Search for the cell housing the specified text and yield its [X, Y] center coordinate. 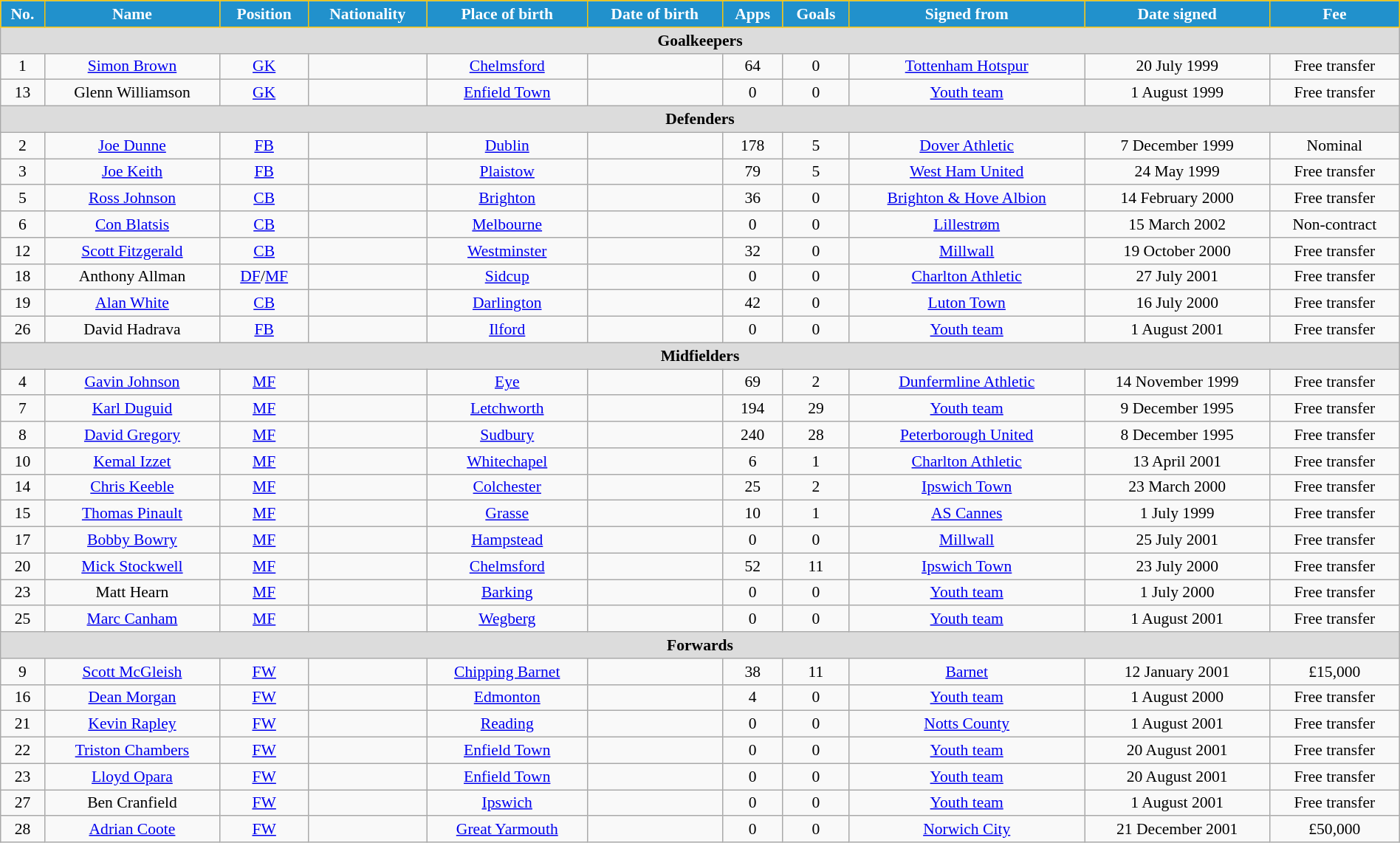
Anthony Allman [132, 277]
Darlington [507, 303]
Notts County [966, 724]
17 [22, 540]
Brighton [507, 199]
Simon Brown [132, 66]
No. [22, 14]
16 [22, 698]
Dean Morgan [132, 698]
52 [752, 566]
32 [752, 251]
26 [22, 330]
Ben Cranfield [132, 803]
21 December 2001 [1177, 830]
Luton Town [966, 303]
178 [752, 145]
Letchworth [507, 409]
Nominal [1334, 145]
24 May 1999 [1177, 172]
15 [22, 514]
29 [815, 409]
23 March 2000 [1177, 487]
Lillestrøm [966, 224]
Ilford [507, 330]
42 [752, 303]
Wegberg [507, 619]
£50,000 [1334, 830]
Norwich City [966, 830]
Con Blatsis [132, 224]
Joe Keith [132, 172]
Gavin Johnson [132, 382]
Ross Johnson [132, 199]
20 [22, 566]
Tottenham Hotspur [966, 66]
Sidcup [507, 277]
Alan White [132, 303]
AS Cannes [966, 514]
DF/MF [264, 277]
Brighton & Hove Albion [966, 199]
Eye [507, 382]
1 July 1999 [1177, 514]
64 [752, 66]
Scott McGleish [132, 672]
8 December 1995 [1177, 435]
Dunfermline Athletic [966, 382]
£15,000 [1334, 672]
18 [22, 277]
Great Yarmouth [507, 830]
David Hadrava [132, 330]
25 July 2001 [1177, 540]
14 [22, 487]
Marc Canham [132, 619]
19 [22, 303]
9 [22, 672]
Lloyd Opara [132, 777]
Name [132, 14]
Date signed [1177, 14]
Barnet [966, 672]
21 [22, 724]
Plaistow [507, 172]
240 [752, 435]
Colchester [507, 487]
Nationality [368, 14]
23 July 2000 [1177, 566]
Chris Keeble [132, 487]
Peterborough United [966, 435]
Non-contract [1334, 224]
Date of birth [654, 14]
Fee [1334, 14]
Westminster [507, 251]
Scott Fitzgerald [132, 251]
14 February 2000 [1177, 199]
Kevin Rapley [132, 724]
69 [752, 382]
1 August 1999 [1177, 93]
Defenders [700, 120]
194 [752, 409]
Adrian Coote [132, 830]
27 July 2001 [1177, 277]
Bobby Bowry [132, 540]
Midfielders [700, 356]
Dublin [507, 145]
1 July 2000 [1177, 593]
Chipping Barnet [507, 672]
15 March 2002 [1177, 224]
Goals [815, 14]
7 December 1999 [1177, 145]
36 [752, 199]
Triston Chambers [132, 751]
3 [22, 172]
Grasse [507, 514]
Joe Dunne [132, 145]
Dover Athletic [966, 145]
27 [22, 803]
Barking [507, 593]
Glenn Williamson [132, 93]
Forwards [700, 645]
8 [22, 435]
Reading [507, 724]
Karl Duguid [132, 409]
14 November 1999 [1177, 382]
19 October 2000 [1177, 251]
13 April 2001 [1177, 461]
Matt Hearn [132, 593]
David Gregory [132, 435]
12 January 2001 [1177, 672]
Sudbury [507, 435]
Thomas Pinault [132, 514]
Kemal Izzet [132, 461]
79 [752, 172]
Whitechapel [507, 461]
20 July 1999 [1177, 66]
Ipswich [507, 803]
9 December 1995 [1177, 409]
13 [22, 93]
Position [264, 14]
12 [22, 251]
West Ham United [966, 172]
22 [22, 751]
Apps [752, 14]
1 August 2000 [1177, 698]
Edmonton [507, 698]
Place of birth [507, 14]
7 [22, 409]
Goalkeepers [700, 41]
Melbourne [507, 224]
Mick Stockwell [132, 566]
Signed from [966, 14]
Hampstead [507, 540]
38 [752, 672]
16 July 2000 [1177, 303]
